Pinpoint the cell where the given text exists, returning its (X, Y) midpoint coordinate. 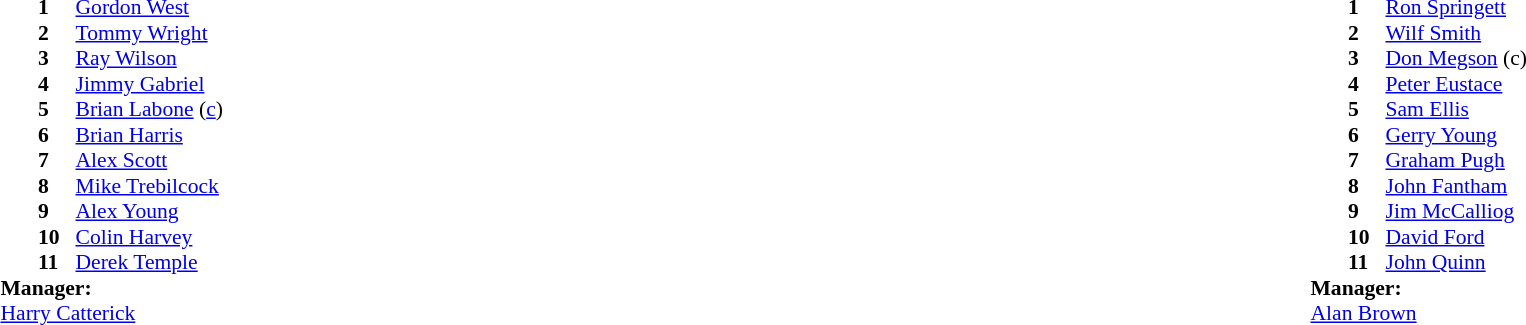
Tommy Wright (150, 33)
Peter Eustace (1456, 84)
Mike Trebilcock (150, 186)
David Ford (1456, 237)
Graham Pugh (1456, 161)
Alex Scott (150, 161)
Don Megson (c) (1456, 59)
Ray Wilson (150, 59)
Brian Harris (150, 135)
Alex Young (150, 211)
Derek Temple (150, 263)
Colin Harvey (150, 237)
Jimmy Gabriel (150, 84)
Wilf Smith (1456, 33)
Sam Ellis (1456, 109)
John Fantham (1456, 186)
Jim McCalliog (1456, 211)
Gerry Young (1456, 135)
Brian Labone (c) (150, 109)
John Quinn (1456, 263)
